From the cell containing the given text, extract its center point as (X, Y) coordinate. 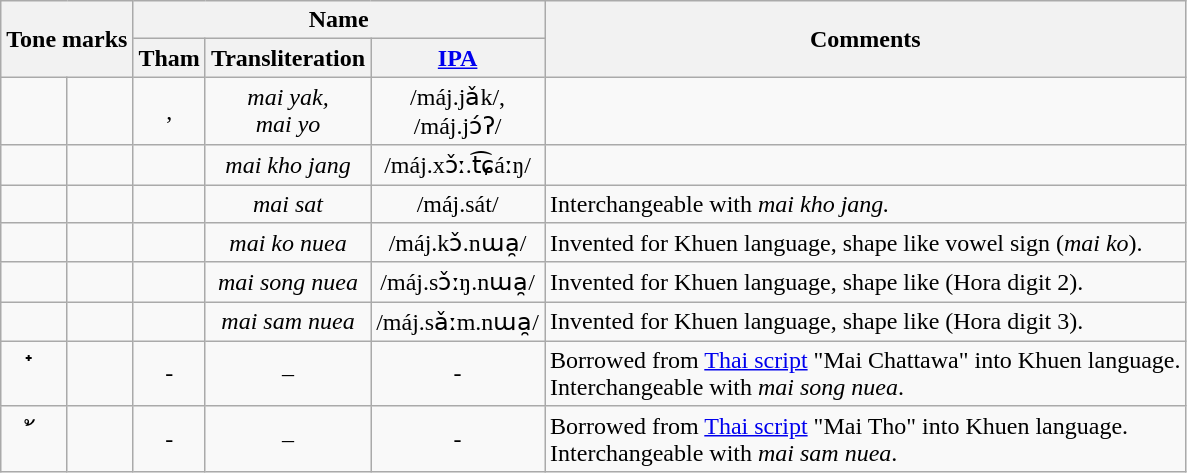
mai yak,mai yo (288, 111)
mai ko nuea (288, 243)
Invented for Khuen language, shape like (Hora digit 2). (866, 282)
้ (34, 438)
mai song nuea (288, 282)
Interchangeable with mai kho jang. (866, 203)
Tone marks (67, 39)
Transliteration (288, 58)
/máj.xɔ̌ː.t͡ɕáːŋ/ (458, 165)
IPA (458, 58)
mai sat (288, 203)
Comments (866, 39)
, (169, 111)
/máj.sɔ̌ːŋ.nɯa̯/ (458, 282)
Invented for Khuen language, shape like vowel sign (mai ko). (866, 243)
/máj.jǎk/,/máj.jɔ́ʔ/ (458, 111)
mai kho jang (288, 165)
๋ (34, 374)
Name (339, 20)
Tham (169, 58)
/máj.kɔ̌.nɯa̯/ (458, 243)
Borrowed from Thai script "Mai Tho" into Khuen language. Interchangeable with mai sam nuea. (866, 438)
mai sam nuea (288, 322)
Invented for Khuen language, shape like (Hora digit 3). (866, 322)
/máj.sǎːm.nɯa̯/ (458, 322)
Borrowed from Thai script "Mai Chattawa" into Khuen language. Interchangeable with mai song nuea. (866, 374)
/máj.sát/ (458, 203)
